From the cell containing the given text, extract its center point as (X, Y) coordinate. 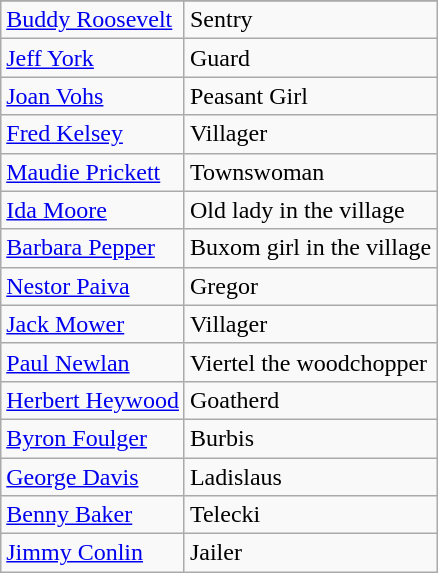
Ladislaus (310, 477)
Maudie Prickett (93, 172)
Buxom girl in the village (310, 248)
Nestor Paiva (93, 286)
Buddy Roosevelt (93, 20)
Fred Kelsey (93, 134)
Townswoman (310, 172)
Joan Vohs (93, 96)
Barbara Pepper (93, 248)
Guard (310, 58)
Byron Foulger (93, 438)
George Davis (93, 477)
Goatherd (310, 400)
Viertel the woodchopper (310, 362)
Herbert Heywood (93, 400)
Paul Newlan (93, 362)
Jack Mower (93, 324)
Telecki (310, 515)
Jailer (310, 553)
Benny Baker (93, 515)
Jimmy Conlin (93, 553)
Peasant Girl (310, 96)
Jeff York (93, 58)
Gregor (310, 286)
Sentry (310, 20)
Ida Moore (93, 210)
Old lady in the village (310, 210)
Burbis (310, 438)
